Return the (x, y) coordinate for the center point of the cell that contains the specified text.  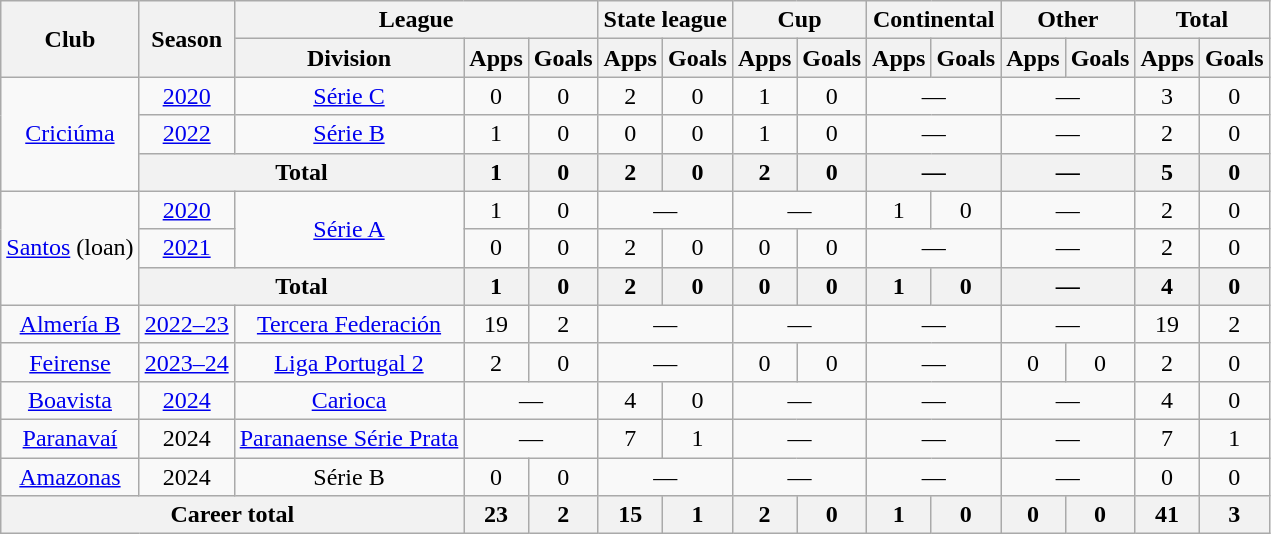
5 (1167, 172)
Almería B (70, 324)
League (416, 20)
Criciúma (70, 134)
41 (1167, 515)
Boavista (70, 400)
15 (630, 515)
Other (1068, 20)
Série C (349, 96)
Continental (934, 20)
Career total (232, 515)
Série A (349, 229)
2023–24 (186, 362)
Liga Portugal 2 (349, 362)
Club (70, 39)
Amazonas (70, 477)
23 (496, 515)
Paranavaí (70, 438)
State league (665, 20)
Division (349, 58)
Tercera Federación (349, 324)
2021 (186, 248)
Cup (799, 20)
2022 (186, 134)
Carioca (349, 400)
Paranaense Série Prata (349, 438)
2022–23 (186, 324)
Santos (loan) (70, 248)
Season (186, 39)
Feirense (70, 362)
